Detect which cell encompasses the target text, then output its [x, y] center coordinate. 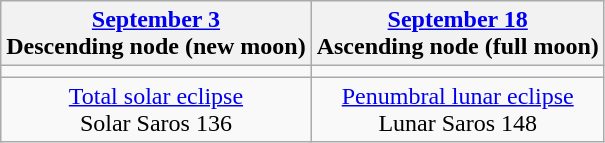
September 18Ascending node (full moon) [458, 34]
Penumbral lunar eclipseLunar Saros 148 [458, 110]
September 3Descending node (new moon) [156, 34]
Total solar eclipseSolar Saros 136 [156, 110]
